Pinpoint the cell where the given text exists, returning its [x, y] midpoint coordinate. 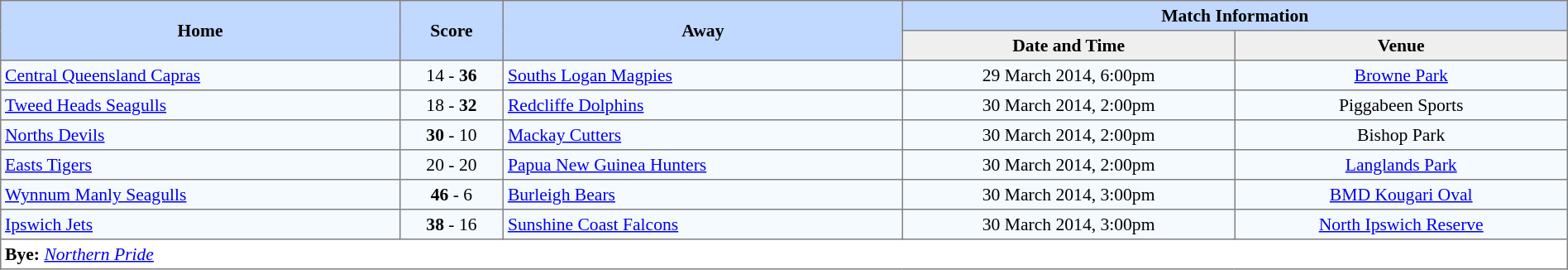
Tweed Heads Seagulls [200, 105]
Venue [1401, 46]
BMD Kougari Oval [1401, 195]
20 - 20 [452, 165]
Langlands Park [1401, 165]
38 - 16 [452, 224]
Norths Devils [200, 135]
Easts Tigers [200, 165]
Ipswich Jets [200, 224]
Home [200, 31]
Bye: Northern Pride [784, 254]
Bishop Park [1401, 135]
Sunshine Coast Falcons [703, 224]
Redcliffe Dolphins [703, 105]
30 - 10 [452, 135]
Away [703, 31]
Score [452, 31]
14 - 36 [452, 75]
Match Information [1235, 16]
Wynnum Manly Seagulls [200, 195]
Papua New Guinea Hunters [703, 165]
Browne Park [1401, 75]
Central Queensland Capras [200, 75]
29 March 2014, 6:00pm [1068, 75]
Mackay Cutters [703, 135]
Souths Logan Magpies [703, 75]
46 - 6 [452, 195]
North Ipswich Reserve [1401, 224]
18 - 32 [452, 105]
Piggabeen Sports [1401, 105]
Date and Time [1068, 46]
Burleigh Bears [703, 195]
